Locate the cell with the specified text and output its (x, y) center coordinate. 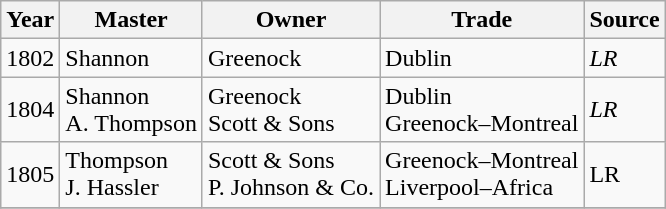
ThompsonJ. Hassler (132, 174)
Dublin (482, 58)
Greenock (290, 58)
GreenockScott & Sons (290, 110)
Scott & SonsP. Johnson & Co. (290, 174)
Shannon (132, 58)
1805 (30, 174)
Trade (482, 20)
DublinGreenock–Montreal (482, 110)
Master (132, 20)
Owner (290, 20)
Source (624, 20)
ShannonA. Thompson (132, 110)
Greenock–MontrealLiverpool–Africa (482, 174)
1804 (30, 110)
1802 (30, 58)
Year (30, 20)
